Capture the cell that displays the provided text and extract its (x, y) central coordinate. 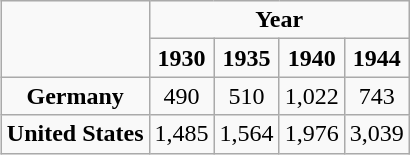
1,976 (312, 134)
1,022 (312, 96)
510 (246, 96)
Germany (75, 96)
1940 (312, 58)
1930 (182, 58)
1,564 (246, 134)
1944 (376, 58)
1935 (246, 58)
3,039 (376, 134)
United States (75, 134)
Year (279, 20)
490 (182, 96)
1,485 (182, 134)
743 (376, 96)
